Return the (X, Y) coordinate for the center point of the cell that contains the specified text.  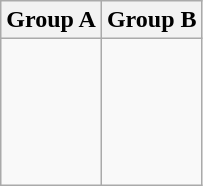
Group B (152, 20)
Group A (52, 20)
